Locate the cell with the specified text and output its (x, y) center coordinate. 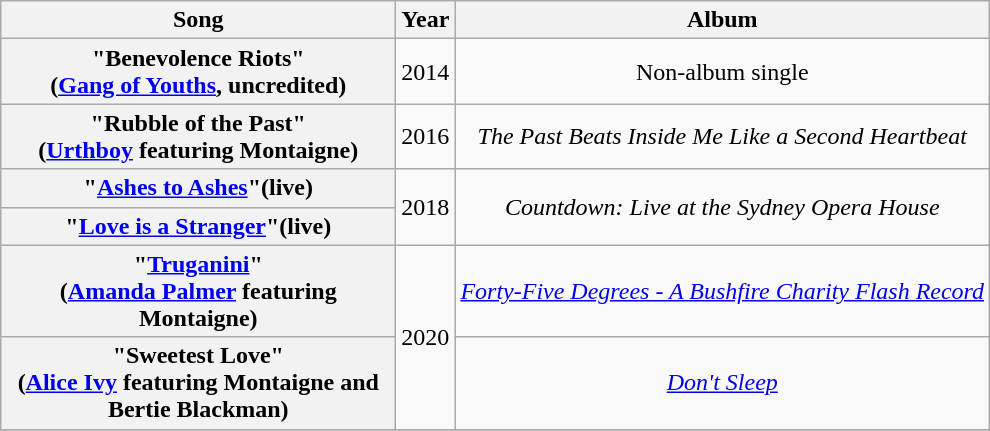
Song (198, 20)
2014 (426, 72)
The Past Beats Inside Me Like a Second Heartbeat (722, 136)
Forty-Five Degrees - A Bushfire Charity Flash Record (722, 291)
"Benevolence Riots"(Gang of Youths, uncredited) (198, 72)
2020 (426, 337)
2016 (426, 136)
Non-album single (722, 72)
Don't Sleep (722, 383)
2018 (426, 207)
"Sweetest Love"(Alice Ivy featuring Montaigne and Bertie Blackman) (198, 383)
"Rubble of the Past"(Urthboy featuring Montaigne) (198, 136)
Year (426, 20)
Album (722, 20)
"Ashes to Ashes"(live) (198, 188)
"Love is a Stranger"(live) (198, 226)
Countdown: Live at the Sydney Opera House (722, 207)
"Truganini"(Amanda Palmer featuring Montaigne) (198, 291)
